Identify which cell holds the provided text, then report its [X, Y] central coordinate. 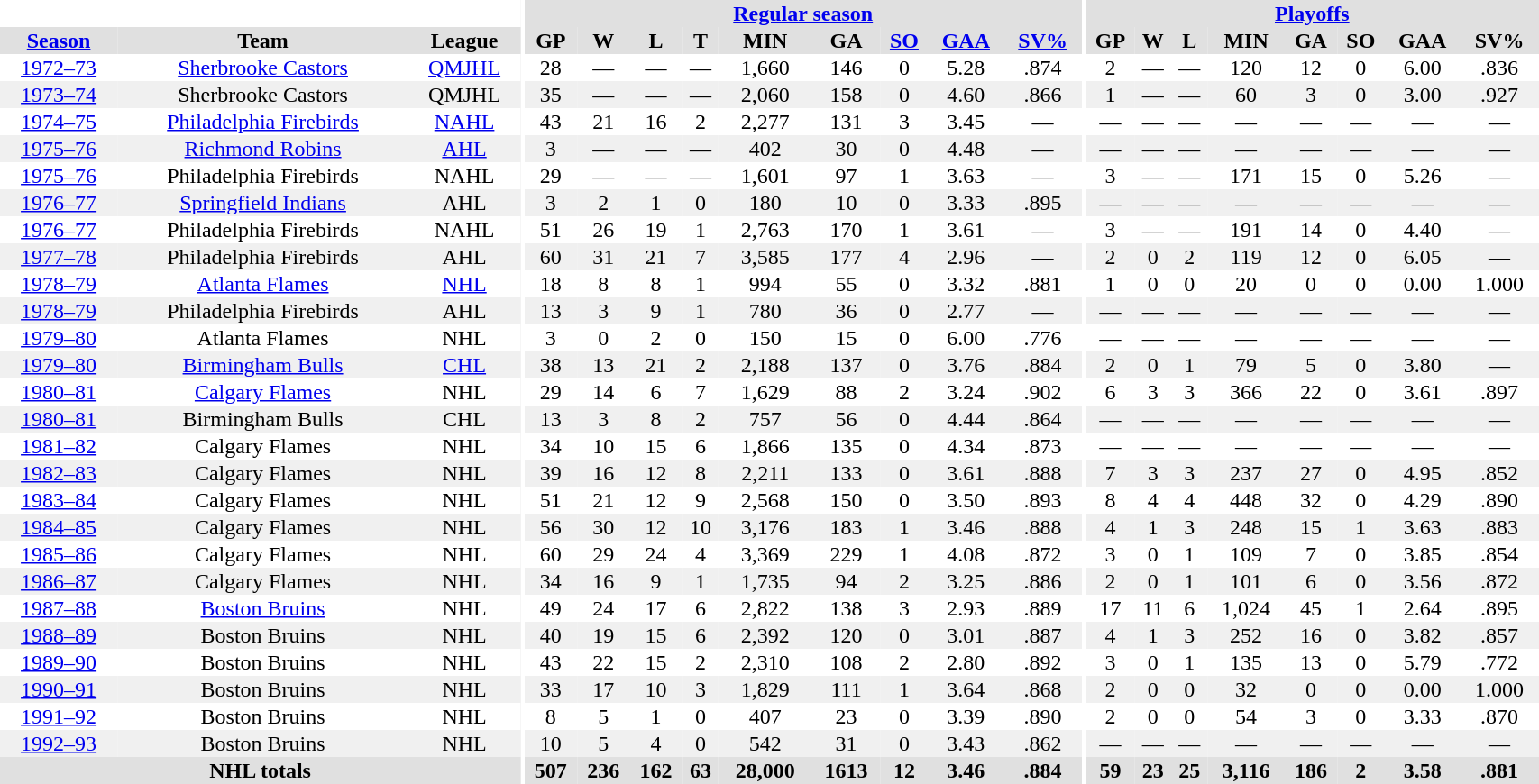
54 [1246, 716]
.868 [1042, 689]
.892 [1042, 662]
Richmond Robins [263, 149]
507 [551, 770]
248 [1246, 527]
137 [846, 365]
.873 [1042, 446]
1974–75 [59, 122]
4.44 [966, 419]
.870 [1500, 716]
.836 [1500, 68]
3.39 [966, 716]
3.58 [1423, 770]
1988–89 [59, 635]
2,392 [765, 635]
131 [846, 122]
2,188 [765, 365]
2,763 [765, 230]
2.77 [966, 311]
39 [551, 473]
28,000 [765, 770]
.893 [1042, 500]
170 [846, 230]
45 [1311, 608]
111 [846, 689]
1981–82 [59, 446]
63 [701, 770]
119 [1246, 257]
88 [846, 392]
3.80 [1423, 365]
3.85 [1423, 554]
3,585 [765, 257]
236 [603, 770]
3.45 [966, 122]
.927 [1500, 95]
2.80 [966, 662]
1,024 [1246, 608]
Springfield Indians [263, 203]
3,369 [765, 554]
162 [655, 770]
.897 [1500, 392]
3.01 [966, 635]
38 [551, 365]
177 [846, 257]
.866 [1042, 95]
1989–90 [59, 662]
171 [1246, 176]
1972–73 [59, 68]
146 [846, 68]
55 [846, 284]
3.56 [1423, 581]
1992–93 [59, 743]
.772 [1500, 662]
97 [846, 176]
.902 [1042, 392]
3.64 [966, 689]
League [464, 41]
35 [551, 95]
18 [551, 284]
1986–87 [59, 581]
191 [1246, 230]
1983–84 [59, 500]
6.05 [1423, 257]
1982–83 [59, 473]
3.43 [966, 743]
186 [1311, 770]
Team [263, 41]
.852 [1500, 473]
542 [765, 743]
.862 [1042, 743]
2.96 [966, 257]
108 [846, 662]
26 [603, 230]
2,060 [765, 95]
780 [765, 311]
5.26 [1423, 176]
5.28 [966, 68]
28 [551, 68]
1,660 [765, 68]
757 [765, 419]
1,629 [765, 392]
4.60 [966, 95]
59 [1110, 770]
1,601 [765, 176]
.886 [1042, 581]
33 [551, 689]
4.08 [966, 554]
1,829 [765, 689]
40 [551, 635]
1985–86 [59, 554]
3.00 [1423, 95]
1973–74 [59, 95]
.874 [1042, 68]
994 [765, 284]
2,822 [765, 608]
237 [1246, 473]
4.40 [1423, 230]
79 [1246, 365]
.883 [1500, 527]
2,211 [765, 473]
36 [846, 311]
3.25 [966, 581]
1,735 [765, 581]
448 [1246, 500]
3.50 [966, 500]
3.82 [1423, 635]
4.95 [1423, 473]
Regular season [803, 14]
2.93 [966, 608]
.857 [1500, 635]
1991–92 [59, 716]
3.76 [966, 365]
183 [846, 527]
Playoffs [1312, 14]
25 [1189, 770]
109 [1246, 554]
252 [1246, 635]
T [701, 41]
407 [765, 716]
NHL totals [260, 770]
4.48 [966, 149]
Season [59, 41]
2,568 [765, 500]
138 [846, 608]
.864 [1042, 419]
1,866 [765, 446]
.887 [1042, 635]
5.79 [1423, 662]
.889 [1042, 608]
2,310 [765, 662]
2,277 [765, 122]
3.24 [966, 392]
158 [846, 95]
2.64 [1423, 608]
20 [1246, 284]
133 [846, 473]
1984–85 [59, 527]
1977–78 [59, 257]
1987–88 [59, 608]
11 [1153, 608]
27 [1311, 473]
4.29 [1423, 500]
.776 [1042, 338]
229 [846, 554]
180 [765, 203]
1990–91 [59, 689]
3,116 [1246, 770]
.854 [1500, 554]
402 [765, 149]
3.32 [966, 284]
49 [551, 608]
1613 [846, 770]
3,176 [765, 527]
366 [1246, 392]
4.34 [966, 446]
94 [846, 581]
101 [1246, 581]
